Output the [x, y] coordinate of the center of the cell containing the given text.  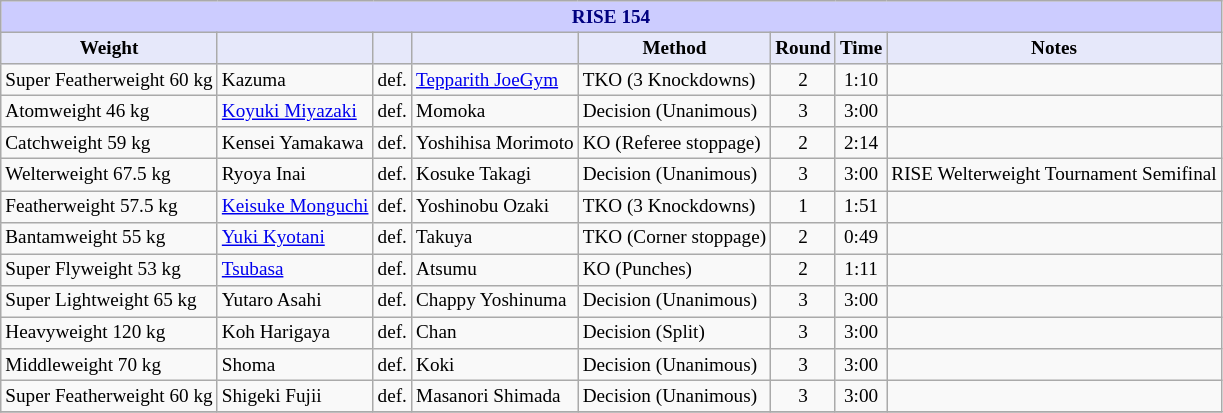
Shoma [295, 365]
Atsumu [494, 270]
Round [804, 48]
1:51 [860, 206]
Takuya [494, 238]
Koyuki Miyazaki [295, 111]
TKO (Corner stoppage) [674, 238]
Heavyweight 120 kg [110, 333]
Time [860, 48]
Yoshinobu Ozaki [494, 206]
Shigeki Fujii [295, 396]
Method [674, 48]
Yuki Kyotani [295, 238]
Welterweight 67.5 kg [110, 175]
Bantamweight 55 kg [110, 238]
Middleweight 70 kg [110, 365]
1 [804, 206]
1:10 [860, 80]
1:11 [860, 270]
Kosuke Takagi [494, 175]
Yoshihisa Morimoto [494, 143]
Tepparith JoeGym [494, 80]
Chan [494, 333]
Weight [110, 48]
Momoka [494, 111]
Featherweight 57.5 kg [110, 206]
Decision (Split) [674, 333]
KO (Referee stoppage) [674, 143]
Yutaro Asahi [295, 301]
Kensei Yamakawa [295, 143]
RISE Welterweight Tournament Semifinal [1054, 175]
Super Flyweight 53 kg [110, 270]
Kazuma [295, 80]
Tsubasa [295, 270]
2:14 [860, 143]
0:49 [860, 238]
Masanori Shimada [494, 396]
Koh Harigaya [295, 333]
Ryoya Inai [295, 175]
RISE 154 [611, 17]
Atomweight 46 kg [110, 111]
Super Lightweight 65 kg [110, 301]
Koki [494, 365]
Catchweight 59 kg [110, 143]
Notes [1054, 48]
Chappy Yoshinuma [494, 301]
Keisuke Monguchi [295, 206]
KO (Punches) [674, 270]
